Capture the cell that displays the provided text and extract its [X, Y] central coordinate. 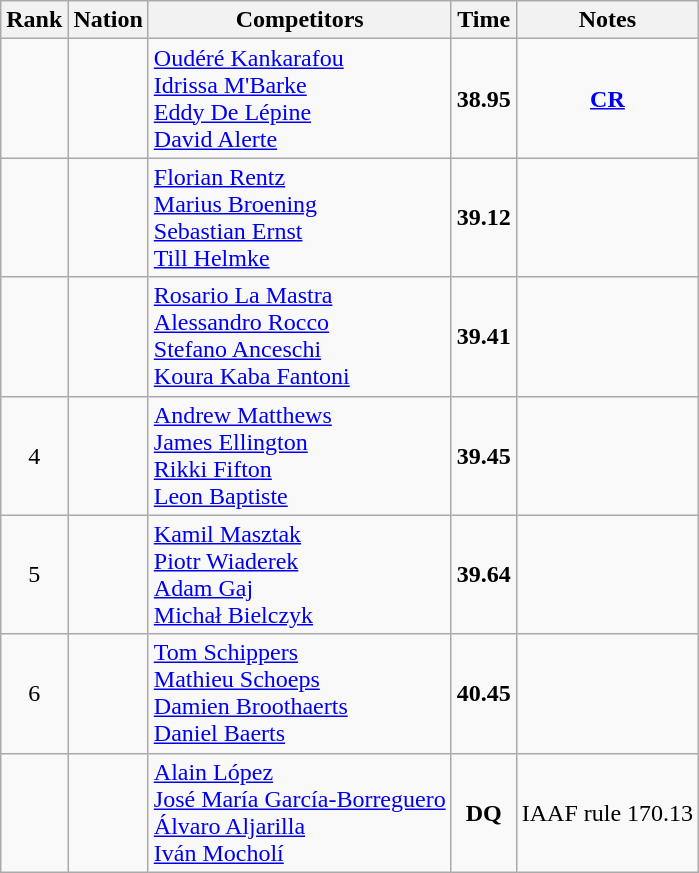
Alain LópezJosé María García-BorregueroÁlvaro AljarillaIván Mocholí [300, 812]
5 [34, 574]
38.95 [484, 98]
4 [34, 456]
39.45 [484, 456]
Florian RentzMarius BroeningSebastian ErnstTill Helmke [300, 218]
39.41 [484, 336]
Rank [34, 20]
Rosario La MastraAlessandro RoccoStefano AnceschiKoura Kaba Fantoni [300, 336]
Andrew MatthewsJames EllingtonRikki FiftonLeon Baptiste [300, 456]
40.45 [484, 694]
IAAF rule 170.13 [607, 812]
6 [34, 694]
Competitors [300, 20]
Kamil MasztakPiotr WiaderekAdam GajMichał Bielczyk [300, 574]
DQ [484, 812]
Notes [607, 20]
CR [607, 98]
Nation [108, 20]
39.64 [484, 574]
Time [484, 20]
Oudéré KankarafouIdrissa M'BarkeEddy De LépineDavid Alerte [300, 98]
Tom SchippersMathieu SchoepsDamien BroothaertsDaniel Baerts [300, 694]
39.12 [484, 218]
